Provide the (X, Y) coordinate of the cell's center where the given text is located.  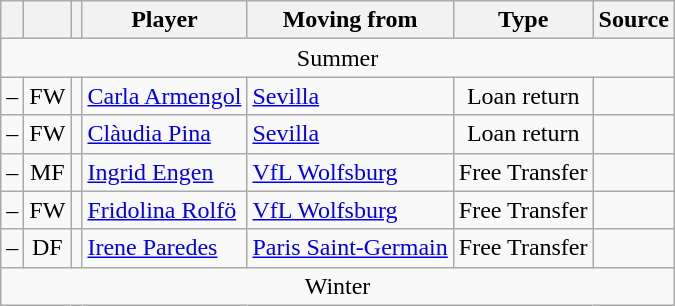
DF (48, 248)
Carla Armengol (164, 96)
Clàudia Pina (164, 134)
Player (164, 20)
Winter (338, 286)
Source (634, 20)
Moving from (350, 20)
Summer (338, 58)
Fridolina Rolfö (164, 210)
MF (48, 172)
Irene Paredes (164, 248)
Type (523, 20)
Paris Saint-Germain (350, 248)
Ingrid Engen (164, 172)
